For the text-containing cell, return its midpoint in (X, Y) coordinate format. 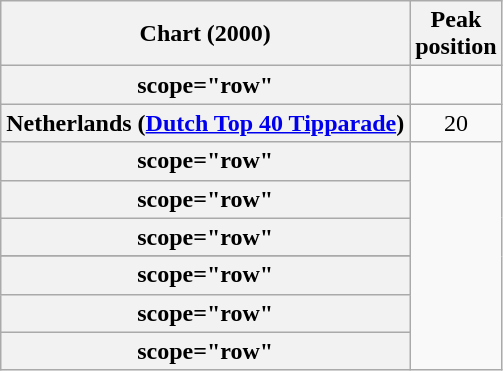
Chart (2000) (206, 34)
20 (456, 123)
Peakposition (456, 34)
Netherlands (Dutch Top 40 Tipparade) (206, 123)
